Search for the cell housing the specified text and yield its [x, y] center coordinate. 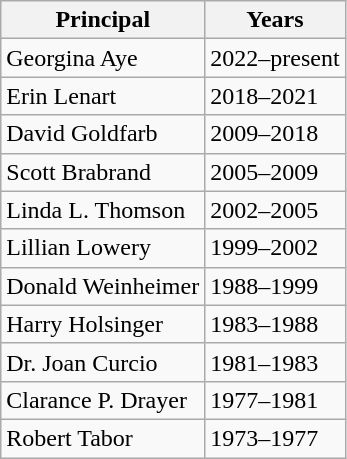
Years [275, 20]
2018–2021 [275, 96]
Harry Holsinger [103, 324]
1973–1977 [275, 438]
Clarance P. Drayer [103, 400]
1988–1999 [275, 286]
Scott Brabrand [103, 172]
Erin Lenart [103, 96]
Georgina Aye [103, 58]
2002–2005 [275, 210]
2005–2009 [275, 172]
Linda L. Thomson [103, 210]
Principal [103, 20]
1981–1983 [275, 362]
Robert Tabor [103, 438]
David Goldfarb [103, 134]
Lillian Lowery [103, 248]
Dr. Joan Curcio [103, 362]
Donald Weinheimer [103, 286]
1983–1988 [275, 324]
1999–2002 [275, 248]
2009–2018 [275, 134]
1977–1981 [275, 400]
2022–present [275, 58]
